Scan for the cell matching the given text and deliver its (x, y) coordinate at center. 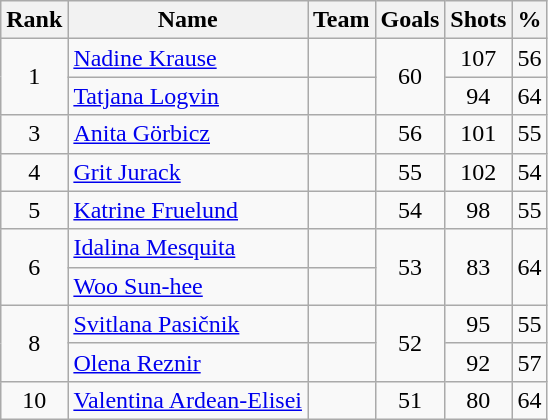
83 (478, 267)
94 (478, 96)
Rank (34, 20)
53 (410, 267)
Katrine Fruelund (188, 210)
51 (410, 400)
102 (478, 172)
4 (34, 172)
8 (34, 343)
Svitlana Pasičnik (188, 324)
Shots (478, 20)
60 (410, 77)
Nadine Krause (188, 58)
3 (34, 134)
% (530, 20)
Goals (410, 20)
Anita Görbicz (188, 134)
Valentina Ardean-Elisei (188, 400)
10 (34, 400)
Woo Sun-hee (188, 286)
57 (530, 362)
107 (478, 58)
Grit Jurack (188, 172)
Idalina Mesquita (188, 248)
52 (410, 343)
95 (478, 324)
92 (478, 362)
Olena Reznir (188, 362)
6 (34, 267)
5 (34, 210)
98 (478, 210)
1 (34, 77)
Tatjana Logvin (188, 96)
80 (478, 400)
101 (478, 134)
Name (188, 20)
Team (342, 20)
